Pinpoint the cell where the given text exists, returning its (x, y) midpoint coordinate. 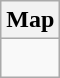
Map (30, 20)
